Detect which cell encompasses the target text, then output its [X, Y] center coordinate. 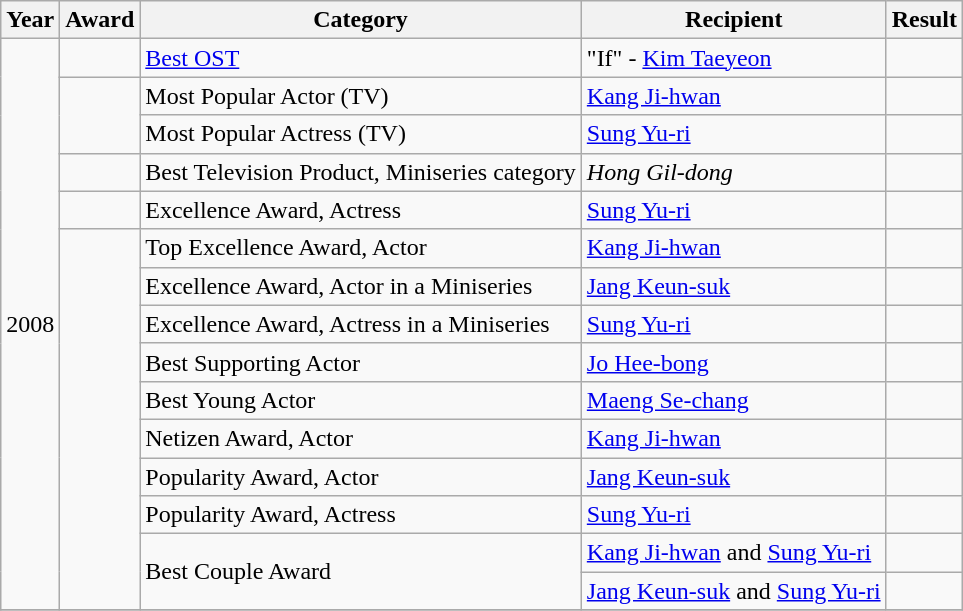
Kang Ji-hwan and Sung Yu-ri [734, 553]
Excellence Award, Actress in a Miniseries [361, 324]
Best OST [361, 58]
Recipient [734, 20]
Category [361, 20]
Netizen Award, Actor [361, 438]
Best Television Product, Miniseries category [361, 172]
Most Popular Actor (TV) [361, 96]
Hong Gil-dong [734, 172]
Maeng Se-chang [734, 400]
Popularity Award, Actor [361, 477]
Year [30, 20]
Best Couple Award [361, 572]
Excellence Award, Actor in a Miniseries [361, 286]
Best Supporting Actor [361, 362]
Popularity Award, Actress [361, 515]
Top Excellence Award, Actor [361, 248]
Award [100, 20]
Best Young Actor [361, 400]
Result [924, 20]
Most Popular Actress (TV) [361, 134]
"If" - Kim Taeyeon [734, 58]
2008 [30, 324]
Jo Hee-bong [734, 362]
Excellence Award, Actress [361, 210]
Jang Keun-suk and Sung Yu-ri [734, 591]
